Determine the [X, Y] coordinate at the center of the cell enclosing the given text.  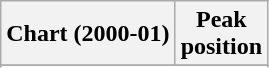
Chart (2000-01) [88, 34]
Peakposition [221, 34]
